Return the (X, Y) coordinate for the center point of the cell that contains the specified text.  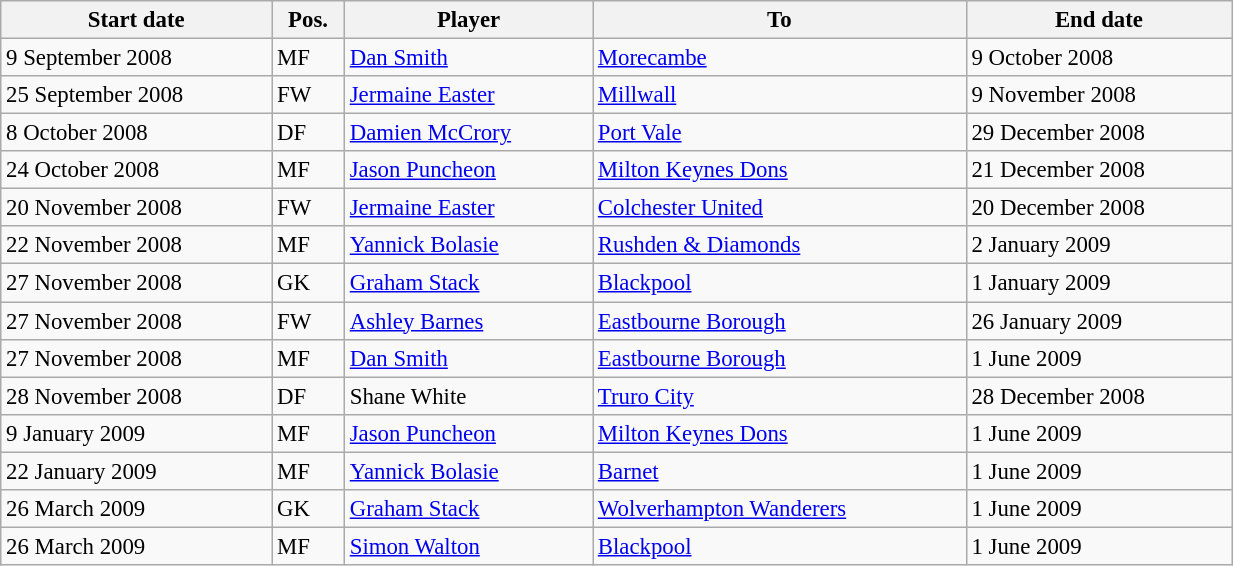
Ashley Barnes (468, 321)
24 October 2008 (136, 170)
21 December 2008 (1098, 170)
Player (468, 20)
To (780, 20)
Morecambe (780, 58)
Simon Walton (468, 546)
22 November 2008 (136, 245)
Pos. (308, 20)
1 January 2009 (1098, 283)
26 January 2009 (1098, 321)
22 January 2009 (136, 471)
Millwall (780, 95)
9 November 2008 (1098, 95)
Wolverhampton Wanderers (780, 509)
Truro City (780, 396)
28 November 2008 (136, 396)
20 December 2008 (1098, 208)
Start date (136, 20)
9 October 2008 (1098, 58)
End date (1098, 20)
Barnet (780, 471)
20 November 2008 (136, 208)
9 September 2008 (136, 58)
28 December 2008 (1098, 396)
Port Vale (780, 133)
Shane White (468, 396)
2 January 2009 (1098, 245)
8 October 2008 (136, 133)
9 January 2009 (136, 433)
25 September 2008 (136, 95)
Colchester United (780, 208)
Rushden & Diamonds (780, 245)
29 December 2008 (1098, 133)
Damien McCrory (468, 133)
